From the cell containing the given text, extract its center point as [X, Y] coordinate. 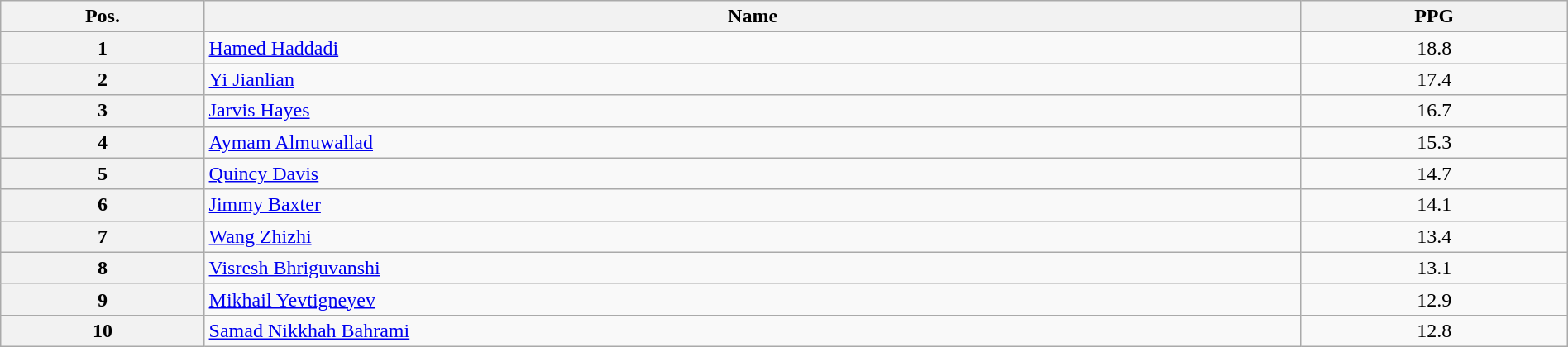
3 [103, 111]
13.1 [1434, 268]
8 [103, 268]
13.4 [1434, 236]
18.8 [1434, 48]
Jimmy Baxter [753, 205]
Visresh Bhriguvanshi [753, 268]
15.3 [1434, 142]
Pos. [103, 17]
5 [103, 173]
7 [103, 236]
10 [103, 330]
Samad Nikkhah Bahrami [753, 330]
Name [753, 17]
Mikhail Yevtigneyev [753, 299]
2 [103, 79]
6 [103, 205]
PPG [1434, 17]
Jarvis Hayes [753, 111]
Quincy Davis [753, 173]
Wang Zhizhi [753, 236]
14.1 [1434, 205]
1 [103, 48]
Aymam Almuwallad [753, 142]
17.4 [1434, 79]
9 [103, 299]
16.7 [1434, 111]
12.8 [1434, 330]
Yi Jianlian [753, 79]
Hamed Haddadi [753, 48]
12.9 [1434, 299]
14.7 [1434, 173]
4 [103, 142]
